Scan for the cell matching the given text and deliver its [x, y] coordinate at center. 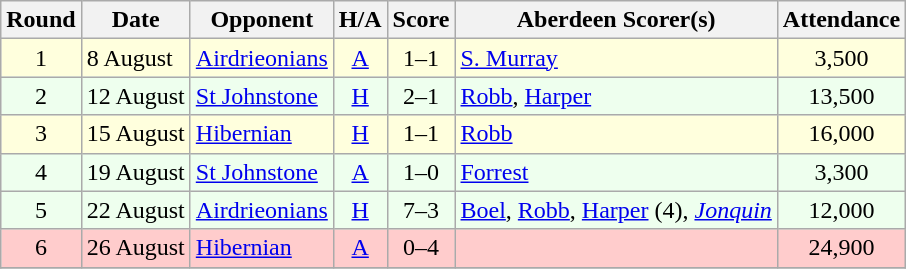
5 [41, 210]
2 [41, 96]
3,500 [841, 58]
2–1 [421, 96]
24,900 [841, 248]
6 [41, 248]
Date [136, 20]
26 August [136, 248]
Boel, Robb, Harper (4), Jonquin [616, 210]
Opponent [262, 20]
Robb, Harper [616, 96]
Round [41, 20]
19 August [136, 172]
7–3 [421, 210]
4 [41, 172]
12 August [136, 96]
1–0 [421, 172]
Attendance [841, 20]
Aberdeen Scorer(s) [616, 20]
13,500 [841, 96]
3 [41, 134]
12,000 [841, 210]
0–4 [421, 248]
3,300 [841, 172]
15 August [136, 134]
1 [41, 58]
Forrest [616, 172]
S. Murray [616, 58]
H/A [360, 20]
22 August [136, 210]
16,000 [841, 134]
8 August [136, 58]
Robb [616, 134]
Score [421, 20]
